Identify which cell holds the provided text, then report its [X, Y] central coordinate. 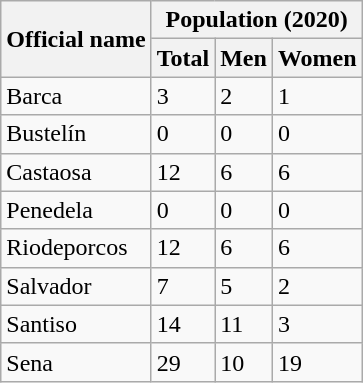
10 [244, 362]
Penedela [76, 210]
1 [317, 96]
Salvador [76, 286]
Santiso [76, 324]
Castaosa [76, 172]
Riodeporcos [76, 248]
Total [183, 58]
Women [317, 58]
Population (2020) [256, 20]
19 [317, 362]
Official name [76, 39]
5 [244, 286]
Sena [76, 362]
29 [183, 362]
7 [183, 286]
Men [244, 58]
Bustelín [76, 134]
11 [244, 324]
Barca [76, 96]
14 [183, 324]
